From the cell containing the given text, extract its center point as [X, Y] coordinate. 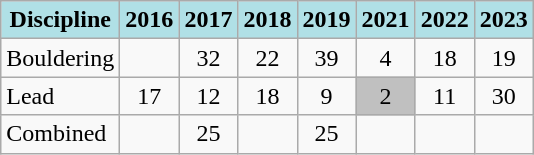
19 [504, 58]
30 [504, 96]
11 [444, 96]
2023 [504, 20]
32 [208, 58]
12 [208, 96]
2019 [326, 20]
Bouldering [60, 58]
2 [386, 96]
Discipline [60, 20]
39 [326, 58]
Combined [60, 134]
17 [150, 96]
Lead [60, 96]
2022 [444, 20]
2016 [150, 20]
2021 [386, 20]
9 [326, 96]
22 [268, 58]
4 [386, 58]
2017 [208, 20]
2018 [268, 20]
